Locate the cell with the specified text and output its [X, Y] center coordinate. 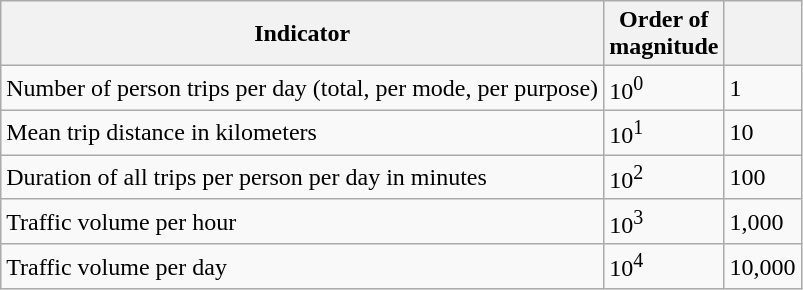
Number of person trips per day (total, per mode, per purpose) [302, 88]
10 [762, 132]
Order ofmagnitude [664, 34]
101 [664, 132]
Mean trip distance in kilometers [302, 132]
Indicator [302, 34]
1 [762, 88]
102 [664, 178]
Traffic volume per hour [302, 222]
1,000 [762, 222]
104 [664, 266]
10,000 [762, 266]
Duration of all trips per person per day in minutes [302, 178]
Traffic volume per day [302, 266]
103 [664, 222]
